Provide the (x, y) coordinate of the cell's center where the given text is located.  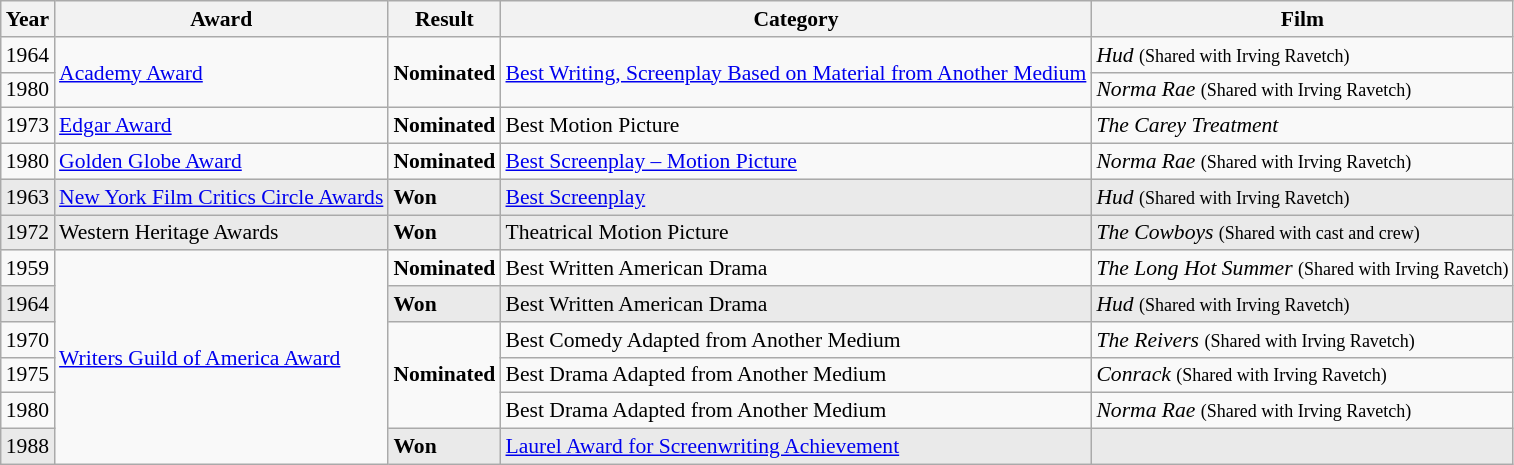
Category (796, 19)
Best Motion Picture (796, 126)
New York Film Critics Circle Awards (221, 197)
1975 (28, 375)
1973 (28, 126)
Result (444, 19)
The Cowboys (Shared with cast and crew) (1302, 233)
The Reivers (Shared with Irving Ravetch) (1302, 340)
Writers Guild of America Award (221, 358)
Best Screenplay – Motion Picture (796, 162)
Golden Globe Award (221, 162)
The Long Hot Summer (Shared with Irving Ravetch) (1302, 269)
Best Comedy Adapted from Another Medium (796, 340)
Film (1302, 19)
1970 (28, 340)
Conrack (Shared with Irving Ravetch) (1302, 375)
Academy Award (221, 72)
1972 (28, 233)
Theatrical Motion Picture (796, 233)
1988 (28, 447)
The Carey Treatment (1302, 126)
Edgar Award (221, 126)
Laurel Award for Screenwriting Achievement (796, 447)
1963 (28, 197)
1959 (28, 269)
Award (221, 19)
Year (28, 19)
Best Screenplay (796, 197)
Western Heritage Awards (221, 233)
Best Writing, Screenplay Based on Material from Another Medium (796, 72)
